Extract the (x, y) coordinate from the center of the cell holding the provided text.  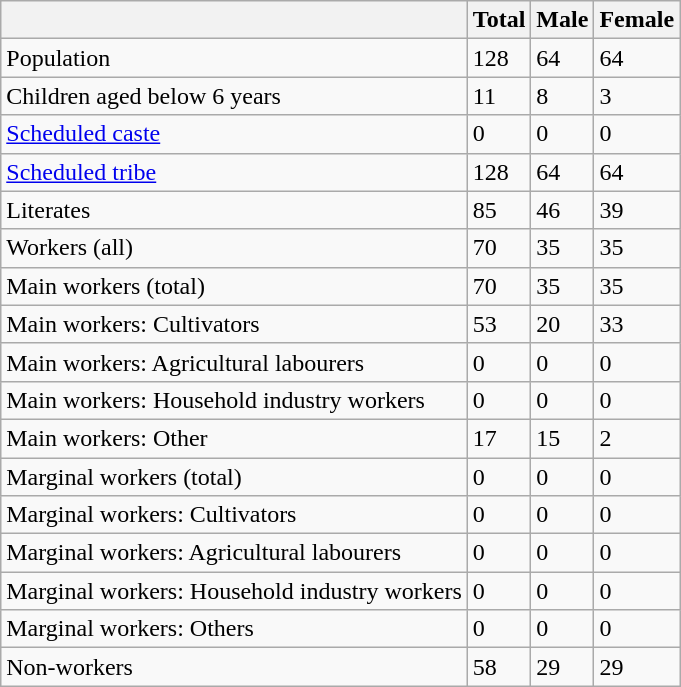
8 (562, 96)
3 (637, 96)
Main workers: Cultivators (234, 324)
58 (499, 667)
Marginal workers: Cultivators (234, 515)
Main workers (total) (234, 286)
Marginal workers: Agricultural labourers (234, 553)
Children aged below 6 years (234, 96)
Main workers: Other (234, 438)
Scheduled tribe (234, 172)
11 (499, 96)
33 (637, 324)
2 (637, 438)
53 (499, 324)
Main workers: Agricultural labourers (234, 362)
15 (562, 438)
39 (637, 210)
Population (234, 58)
Marginal workers: Household industry workers (234, 591)
Workers (all) (234, 248)
Total (499, 20)
Main workers: Household industry workers (234, 400)
Non-workers (234, 667)
Marginal workers: Others (234, 629)
Scheduled caste (234, 134)
Marginal workers (total) (234, 477)
85 (499, 210)
Literates (234, 210)
Male (562, 20)
46 (562, 210)
20 (562, 324)
17 (499, 438)
Female (637, 20)
